Provide the (X, Y) coordinate of the cell's center where the given text is located.  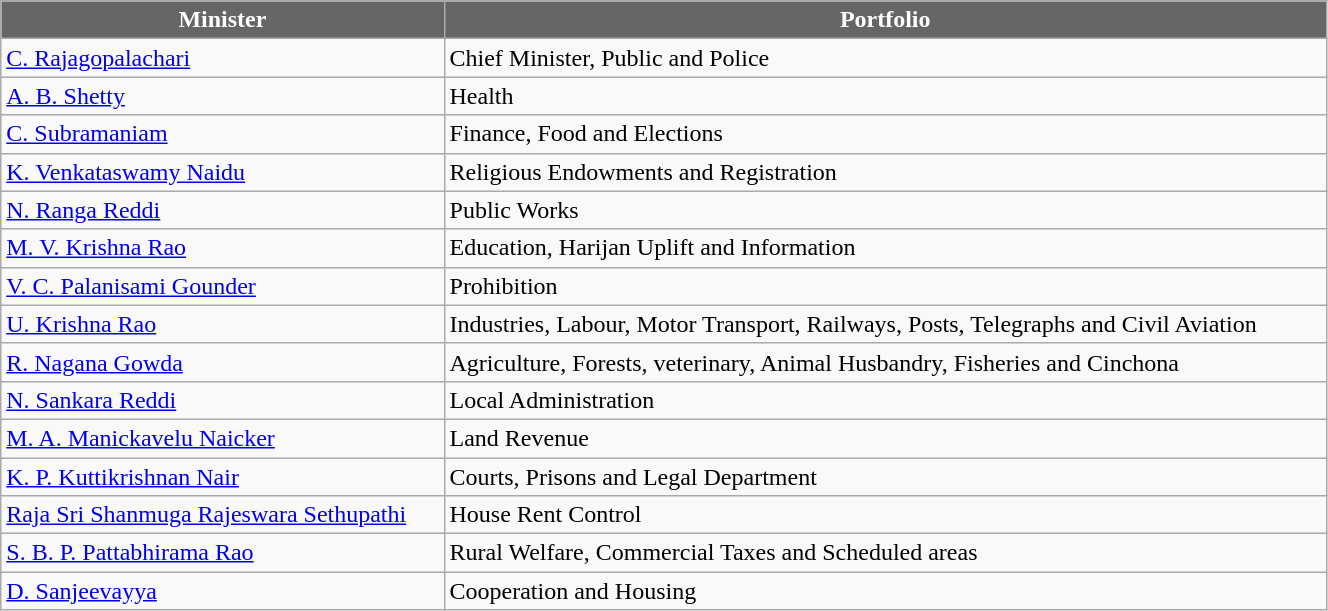
K. P. Kuttikrishnan Nair (222, 477)
Minister (222, 20)
R. Nagana Gowda (222, 362)
Health (885, 96)
N. Sankara Reddi (222, 400)
Education, Harijan Uplift and Information (885, 248)
V. C. Palanisami Gounder (222, 286)
Land Revenue (885, 438)
Local Administration (885, 400)
Portfolio (885, 20)
N. Ranga Reddi (222, 210)
M. A. Manickavelu Naicker (222, 438)
C. Rajagopalachari (222, 58)
Rural Welfare, Commercial Taxes and Scheduled areas (885, 553)
K. Venkataswamy Naidu (222, 172)
Prohibition (885, 286)
Raja Sri Shanmuga Rajeswara Sethupathi (222, 515)
Public Works (885, 210)
Cooperation and Housing (885, 591)
C. Subramaniam (222, 134)
D. Sanjeevayya (222, 591)
Religious Endowments and Registration (885, 172)
S. B. P. Pattabhirama Rao (222, 553)
Agriculture, Forests, veterinary, Animal Husbandry, Fisheries and Cinchona (885, 362)
House Rent Control (885, 515)
Courts, Prisons and Legal Department (885, 477)
Industries, Labour, Motor Transport, Railways, Posts, Telegraphs and Civil Aviation (885, 324)
Chief Minister, Public and Police (885, 58)
M. V. Krishna Rao (222, 248)
A. B. Shetty (222, 96)
U. Krishna Rao (222, 324)
Finance, Food and Elections (885, 134)
